Locate the cell with the specified text and output its [X, Y] center coordinate. 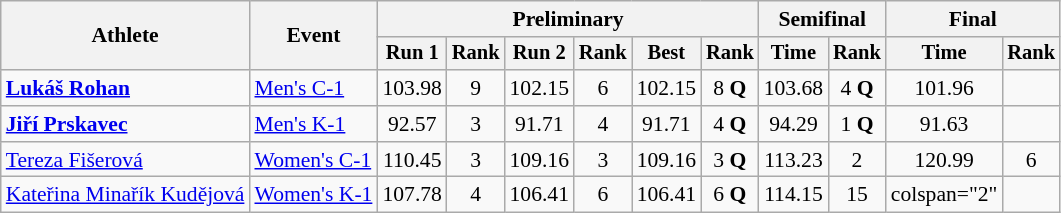
Event [313, 36]
103.68 [794, 88]
Tereza Fišerová [126, 160]
Final [973, 19]
Preliminary [568, 19]
Kateřina Minařík Kudějová [126, 195]
Women's K-1 [313, 195]
92.57 [412, 124]
15 [857, 195]
3 Q [730, 160]
colspan="2" [944, 195]
Men's K-1 [313, 124]
107.78 [412, 195]
113.23 [794, 160]
8 Q [730, 88]
114.15 [794, 195]
1 Q [857, 124]
91.63 [944, 124]
94.29 [794, 124]
Athlete [126, 36]
Run 1 [412, 54]
103.98 [412, 88]
9 [476, 88]
110.45 [412, 160]
6 Q [730, 195]
Best [666, 54]
Women's C-1 [313, 160]
Lukáš Rohan [126, 88]
101.96 [944, 88]
2 [857, 160]
Semifinal [822, 19]
Jiří Prskavec [126, 124]
120.99 [944, 160]
Run 2 [540, 54]
Men's C-1 [313, 88]
